Pinpoint the cell where the given text exists, returning its [X, Y] midpoint coordinate. 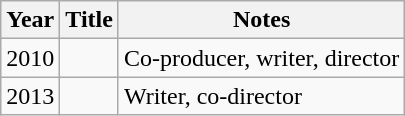
2013 [30, 96]
Year [30, 20]
Title [90, 20]
Writer, co-director [261, 96]
Notes [261, 20]
Co-producer, writer, director [261, 58]
2010 [30, 58]
